Return the [X, Y] coordinate for the center point of the cell that contains the specified text.  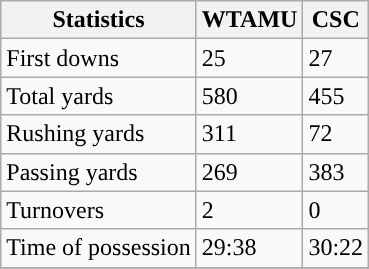
2 [250, 210]
CSC [336, 20]
455 [336, 96]
Turnovers [99, 210]
Rushing yards [99, 134]
First downs [99, 58]
Passing yards [99, 172]
Statistics [99, 20]
25 [250, 58]
Total yards [99, 96]
WTAMU [250, 20]
29:38 [250, 248]
0 [336, 210]
269 [250, 172]
Time of possession [99, 248]
383 [336, 172]
30:22 [336, 248]
27 [336, 58]
311 [250, 134]
72 [336, 134]
580 [250, 96]
